Return the (x, y) coordinate for the center point of the cell that contains the specified text.  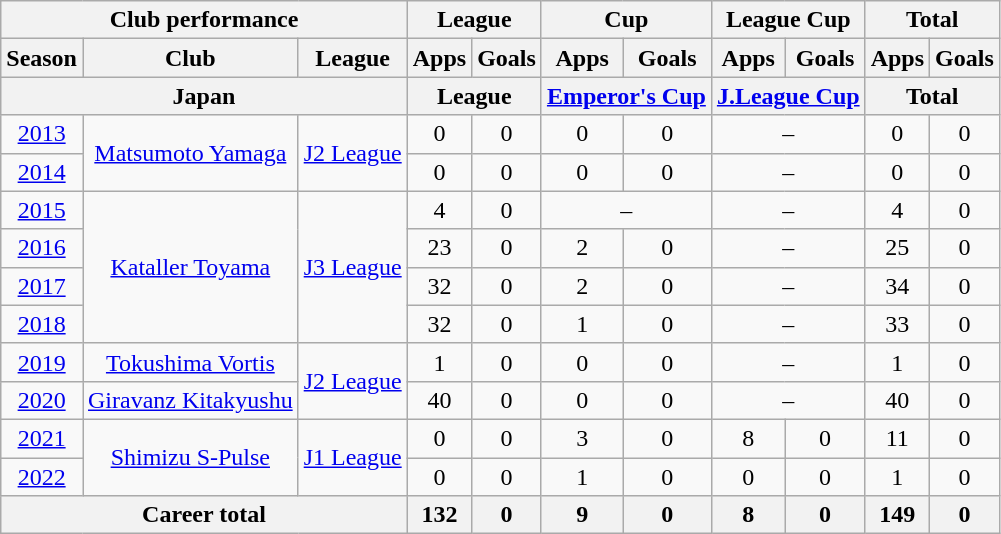
J3 League (352, 267)
2014 (42, 172)
2018 (42, 324)
Club performance (204, 20)
2021 (42, 438)
2022 (42, 477)
J.League Cup (788, 96)
Matsumoto Yamaga (190, 153)
11 (897, 438)
9 (582, 515)
25 (897, 248)
Shimizu S-Pulse (190, 457)
Kataller Toyama (190, 267)
J1 League (352, 457)
Career total (204, 515)
Japan (204, 96)
Club (190, 58)
3 (582, 438)
34 (897, 286)
2019 (42, 362)
2020 (42, 400)
Emperor's Cup (626, 96)
2017 (42, 286)
23 (439, 248)
149 (897, 515)
Cup (626, 20)
33 (897, 324)
2013 (42, 134)
Season (42, 58)
2016 (42, 248)
Tokushima Vortis (190, 362)
Giravanz Kitakyushu (190, 400)
League Cup (788, 20)
2015 (42, 210)
132 (439, 515)
